Identify which cell holds the provided text, then report its (X, Y) central coordinate. 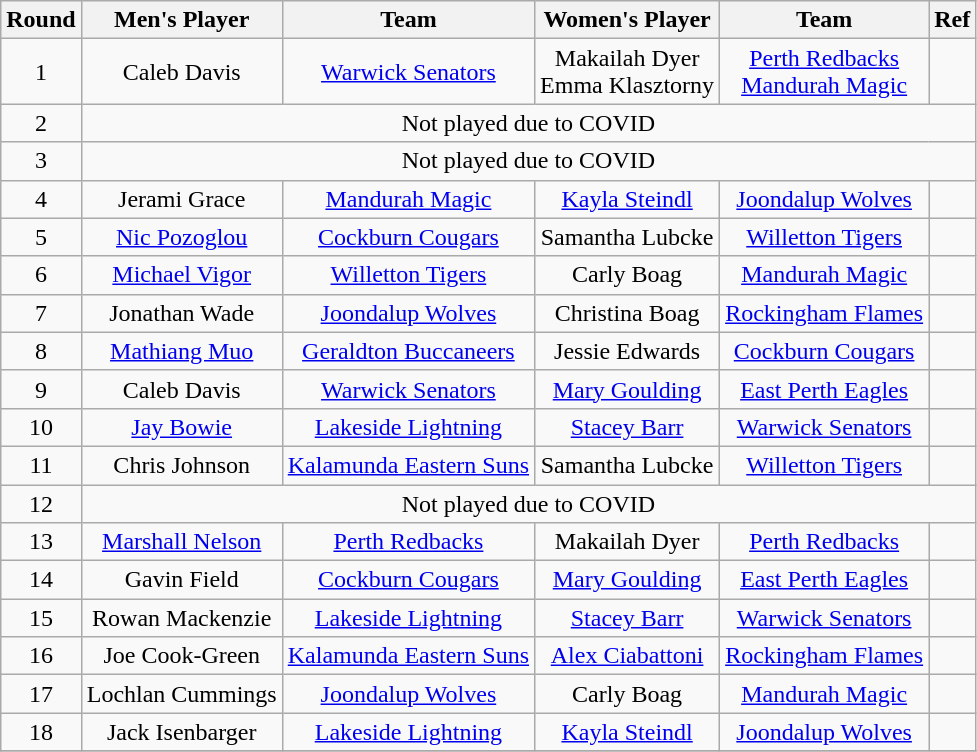
Michael Vigor (182, 275)
Nic Pozoglou (182, 237)
Jay Bowie (182, 427)
Jessie Edwards (628, 351)
10 (41, 427)
15 (41, 618)
2 (41, 123)
Chris Johnson (182, 465)
Geraldton Buccaneers (408, 351)
5 (41, 237)
Gavin Field (182, 580)
18 (41, 732)
Christina Boag (628, 313)
Makailah Dyer (628, 542)
14 (41, 580)
Jonathan Wade (182, 313)
4 (41, 199)
1 (41, 72)
Alex Ciabattoni (628, 656)
6 (41, 275)
11 (41, 465)
Ref (952, 20)
Rowan Mackenzie (182, 618)
Marshall Nelson (182, 542)
Jack Isenbarger (182, 732)
Perth RedbacksMandurah Magic (824, 72)
Mathiang Muo (182, 351)
Makailah DyerEmma Klasztorny (628, 72)
13 (41, 542)
7 (41, 313)
Lochlan Cummings (182, 694)
Men's Player (182, 20)
12 (41, 503)
16 (41, 656)
8 (41, 351)
Women's Player (628, 20)
9 (41, 389)
17 (41, 694)
Round (41, 20)
Joe Cook-Green (182, 656)
3 (41, 161)
Jerami Grace (182, 199)
